Search for the cell housing the specified text and yield its [x, y] center coordinate. 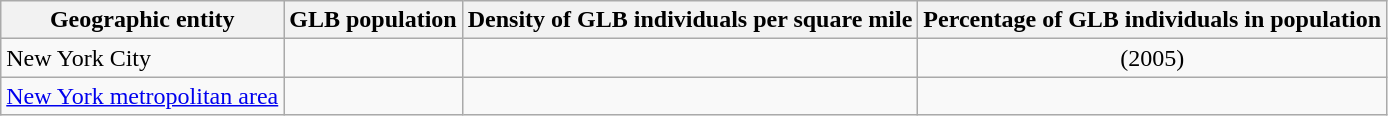
New York metropolitan area [142, 96]
GLB population [373, 20]
Density of GLB individuals per square mile [690, 20]
New York City [142, 58]
(2005) [1152, 58]
Percentage of GLB individuals in population [1152, 20]
Geographic entity [142, 20]
